Identify which cell holds the provided text, then report its [x, y] central coordinate. 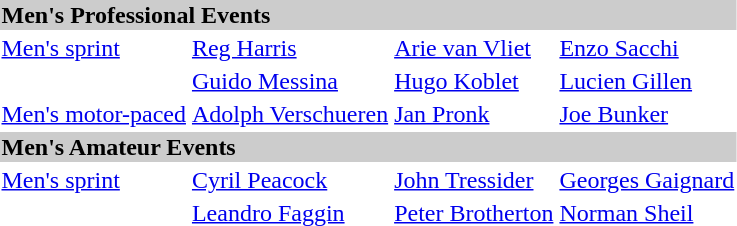
Adolph Verschueren [290, 114]
Joe Bunker [647, 114]
Guido Messina [290, 81]
John Tressider [474, 180]
Cyril Peacock [290, 180]
Jan Pronk [474, 114]
Georges Gaignard [647, 180]
Hugo Koblet [474, 81]
Men's Professional Events [368, 15]
Arie van Vliet [474, 48]
Lucien Gillen [647, 81]
Reg Harris [290, 48]
Enzo Sacchi [647, 48]
Men's motor-paced [94, 114]
Men's Amateur Events [368, 147]
